Locate the cell with the specified text and output its [x, y] center coordinate. 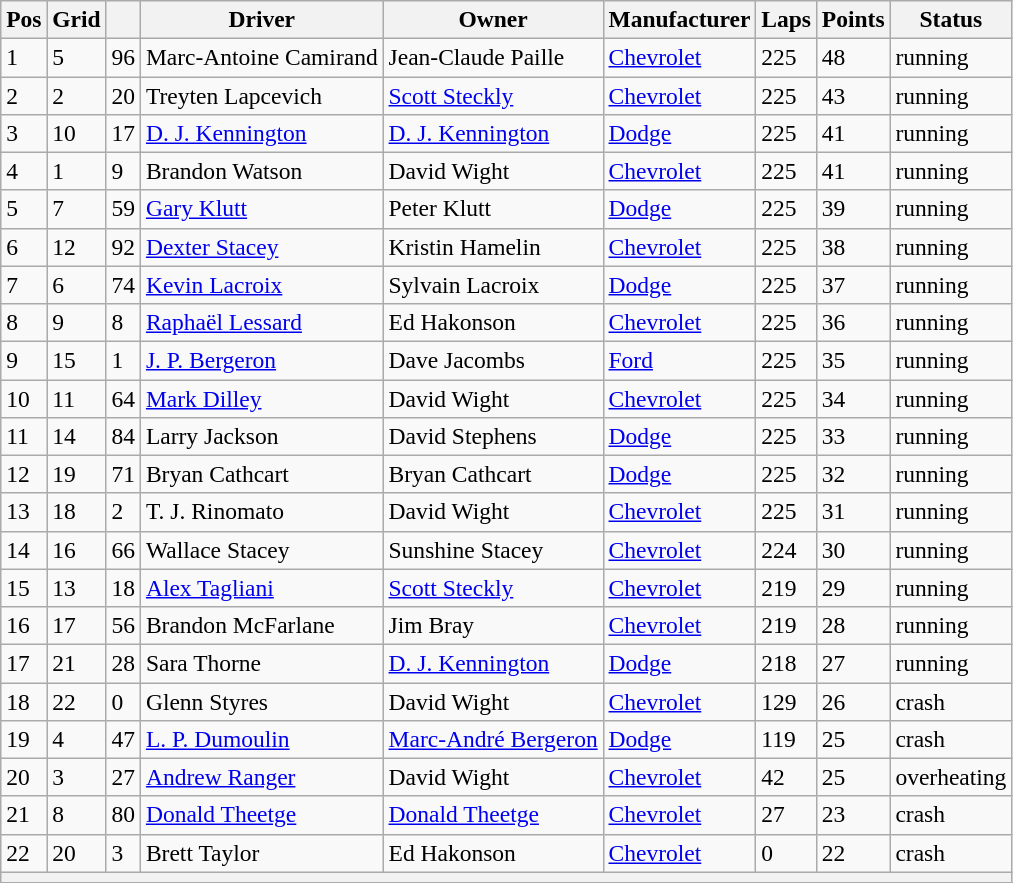
Mark Dilley [262, 398]
Laps [786, 19]
Brandon Watson [262, 171]
26 [853, 701]
Jim Bray [493, 625]
39 [853, 209]
L. P. Dumoulin [262, 739]
J. P. Bergeron [262, 360]
29 [853, 588]
66 [123, 550]
Raphaël Lessard [262, 322]
Dexter Stacey [262, 247]
33 [853, 436]
Pos [24, 19]
23 [853, 815]
Alex Tagliani [262, 588]
218 [786, 663]
224 [786, 550]
Sunshine Stacey [493, 550]
Andrew Ranger [262, 777]
Kristin Hamelin [493, 247]
92 [123, 247]
96 [123, 57]
Marc-Antoine Camirand [262, 57]
Kevin Lacroix [262, 285]
31 [853, 512]
David Stephens [493, 436]
35 [853, 360]
47 [123, 739]
Peter Klutt [493, 209]
119 [786, 739]
Gary Klutt [262, 209]
64 [123, 398]
Points [853, 19]
37 [853, 285]
Wallace Stacey [262, 550]
74 [123, 285]
Treyten Lapcevich [262, 95]
Brett Taylor [262, 853]
Dave Jacombs [493, 360]
Sara Thorne [262, 663]
36 [853, 322]
Glenn Styres [262, 701]
Larry Jackson [262, 436]
T. J. Rinomato [262, 512]
Marc-André Bergeron [493, 739]
Grid [76, 19]
129 [786, 701]
84 [123, 436]
overheating [951, 777]
Status [951, 19]
30 [853, 550]
Ford [680, 360]
Sylvain Lacroix [493, 285]
42 [786, 777]
71 [123, 474]
Manufacturer [680, 19]
34 [853, 398]
38 [853, 247]
Brandon McFarlane [262, 625]
Jean-Claude Paille [493, 57]
48 [853, 57]
59 [123, 209]
56 [123, 625]
32 [853, 474]
Driver [262, 19]
Owner [493, 19]
43 [853, 95]
80 [123, 815]
